Scan for the cell matching the given text and deliver its (X, Y) coordinate at center. 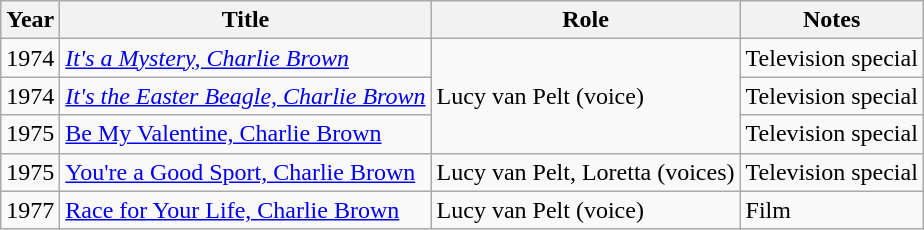
Film (832, 210)
Role (586, 20)
Lucy van Pelt, Loretta (voices) (586, 172)
Notes (832, 20)
Race for Your Life, Charlie Brown (246, 210)
Year (30, 20)
Be My Valentine, Charlie Brown (246, 134)
Title (246, 20)
You're a Good Sport, Charlie Brown (246, 172)
1977 (30, 210)
It's a Mystery, Charlie Brown (246, 58)
It's the Easter Beagle, Charlie Brown (246, 96)
